Identify which cell holds the provided text, then report its (x, y) central coordinate. 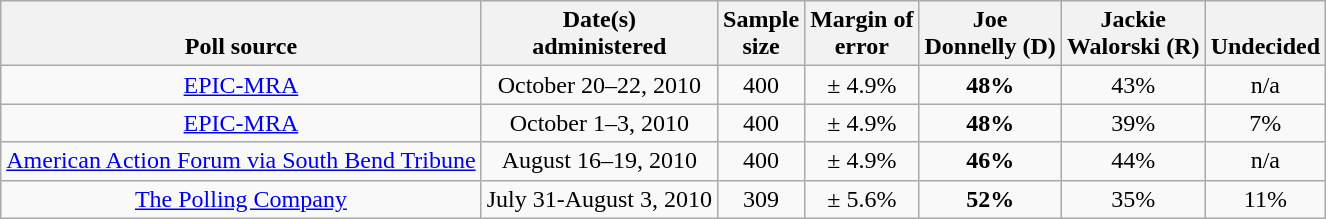
44% (1133, 161)
35% (1133, 199)
11% (1265, 199)
39% (1133, 123)
Samplesize (762, 34)
The Polling Company (241, 199)
7% (1265, 123)
July 31-August 3, 2010 (599, 199)
309 (762, 199)
Undecided (1265, 34)
Poll source (241, 34)
43% (1133, 85)
August 16–19, 2010 (599, 161)
Date(s) administered (599, 34)
46% (990, 161)
52% (990, 199)
October 1–3, 2010 (599, 123)
Margin oferror (862, 34)
JackieWalorski (R) (1133, 34)
American Action Forum via South Bend Tribune (241, 161)
JoeDonnelly (D) (990, 34)
± 5.6% (862, 199)
October 20–22, 2010 (599, 85)
